Detect which cell encompasses the target text, then output its (X, Y) center coordinate. 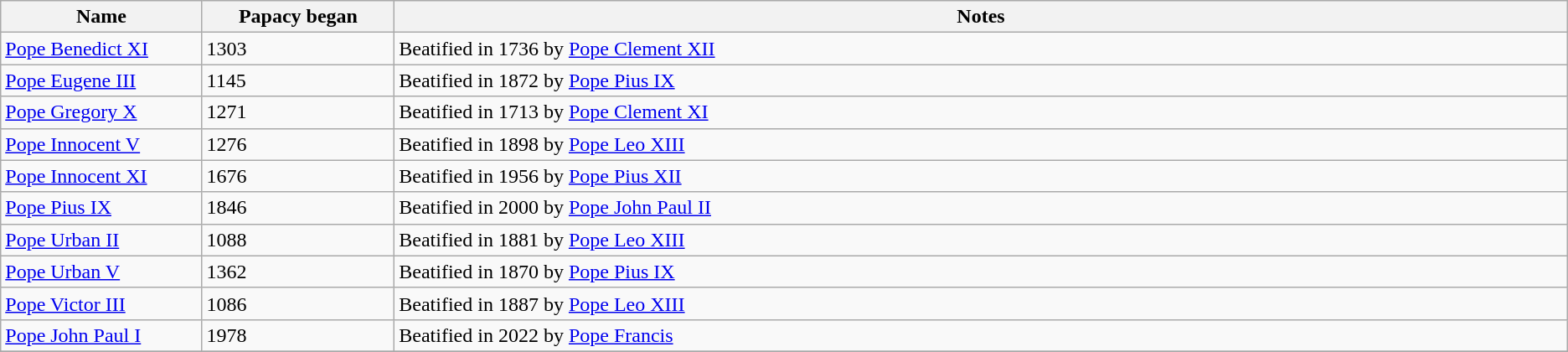
1145 (298, 80)
Pope Gregory X (101, 112)
Beatified in 1881 by Pope Leo XIII (981, 240)
1271 (298, 112)
Name (101, 17)
Pope Victor III (101, 303)
1086 (298, 303)
Notes (981, 17)
Pope John Paul I (101, 335)
1088 (298, 240)
Beatified in 1887 by Pope Leo XIII (981, 303)
Pope Urban II (101, 240)
Beatified in 1736 by Pope Clement XII (981, 49)
Pope Eugene III (101, 80)
1362 (298, 272)
1676 (298, 176)
Beatified in 1898 by Pope Leo XIII (981, 144)
1303 (298, 49)
Beatified in 2000 by Pope John Paul II (981, 208)
1978 (298, 335)
Pope Benedict XI (101, 49)
Papacy began (298, 17)
1846 (298, 208)
Pope Urban V (101, 272)
Beatified in 1956 by Pope Pius XII (981, 176)
Pope Pius IX (101, 208)
Pope Innocent V (101, 144)
Beatified in 1870 by Pope Pius IX (981, 272)
1276 (298, 144)
Pope Innocent XI (101, 176)
Beatified in 2022 by Pope Francis (981, 335)
Beatified in 1713 by Pope Clement XI (981, 112)
Beatified in 1872 by Pope Pius IX (981, 80)
